Identify which cell holds the provided text, then report its [x, y] central coordinate. 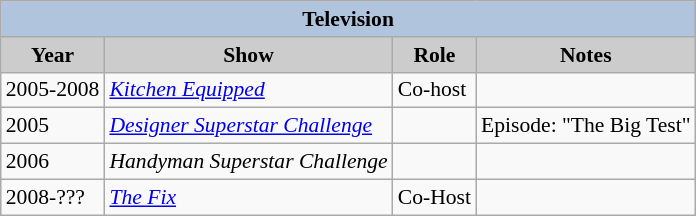
Designer Superstar Challenge [248, 126]
2005 [53, 126]
2006 [53, 162]
Handyman Superstar Challenge [248, 162]
Television [348, 19]
2008-??? [53, 197]
Notes [586, 55]
Episode: "The Big Test" [586, 126]
The Fix [248, 197]
Co-Host [434, 197]
Role [434, 55]
Co-host [434, 90]
Year [53, 55]
2005-2008 [53, 90]
Kitchen Equipped [248, 90]
Show [248, 55]
